Locate the cell with the specified text and output its (X, Y) center coordinate. 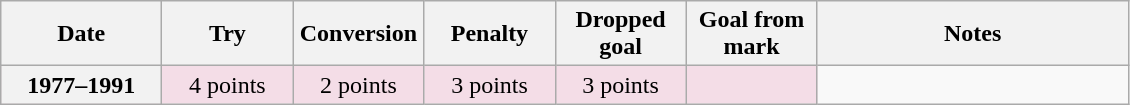
Dropped goal (620, 34)
Try (228, 34)
2 points (358, 85)
1977–1991 (82, 85)
Conversion (358, 34)
Notes (972, 34)
Date (82, 34)
Penalty (490, 34)
4 points (228, 85)
Goal from mark (752, 34)
